Determine the (X, Y) coordinate at the center of the cell enclosing the given text.  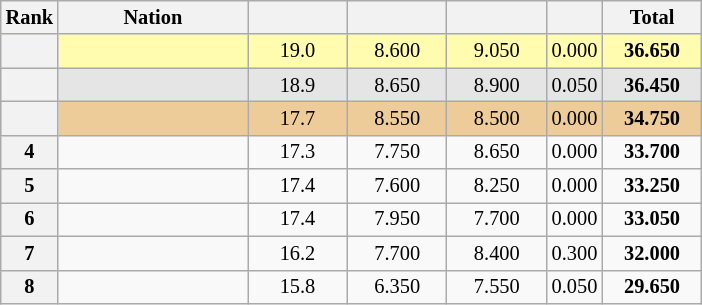
8.550 (397, 118)
8.600 (397, 51)
7.950 (397, 219)
36.450 (652, 85)
32.000 (652, 253)
7.550 (497, 287)
9.050 (497, 51)
8.900 (497, 85)
0.300 (575, 253)
8.400 (497, 253)
29.650 (652, 287)
19.0 (298, 51)
33.250 (652, 186)
8.250 (497, 186)
8 (30, 287)
17.3 (298, 152)
Rank (30, 17)
36.650 (652, 51)
15.8 (298, 287)
18.9 (298, 85)
16.2 (298, 253)
6.350 (397, 287)
Total (652, 17)
33.700 (652, 152)
17.7 (298, 118)
6 (30, 219)
33.050 (652, 219)
5 (30, 186)
7.750 (397, 152)
34.750 (652, 118)
Nation (153, 17)
7 (30, 253)
4 (30, 152)
7.600 (397, 186)
8.500 (497, 118)
